Pinpoint the cell where the given text exists, returning its (x, y) midpoint coordinate. 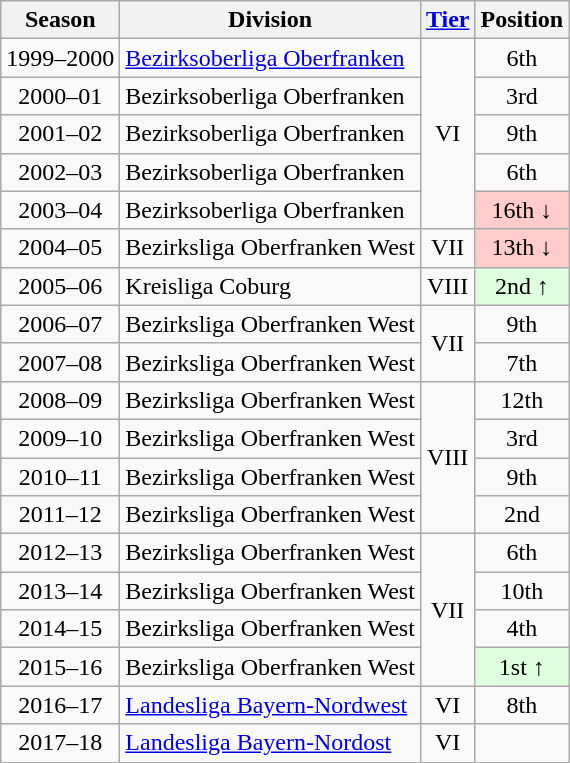
2003–04 (60, 210)
2006–07 (60, 324)
2007–08 (60, 362)
2009–10 (60, 438)
2005–06 (60, 286)
2014–15 (60, 629)
13th ↓ (522, 248)
2011–12 (60, 515)
2015–16 (60, 667)
2001–02 (60, 134)
1st ↑ (522, 667)
2004–05 (60, 248)
2nd (522, 515)
Kreisliga Coburg (270, 286)
Landesliga Bayern-Nordost (270, 743)
1999–2000 (60, 58)
10th (522, 591)
Landesliga Bayern-Nordwest (270, 705)
2nd ↑ (522, 286)
2017–18 (60, 743)
2010–11 (60, 477)
2008–09 (60, 400)
Division (270, 20)
2002–03 (60, 172)
4th (522, 629)
Position (522, 20)
7th (522, 362)
12th (522, 400)
2013–14 (60, 591)
Season (60, 20)
16th ↓ (522, 210)
2012–13 (60, 553)
2016–17 (60, 705)
2000–01 (60, 96)
8th (522, 705)
Tier (448, 20)
